Return the (x, y) coordinate for the center point of the cell that contains the specified text.  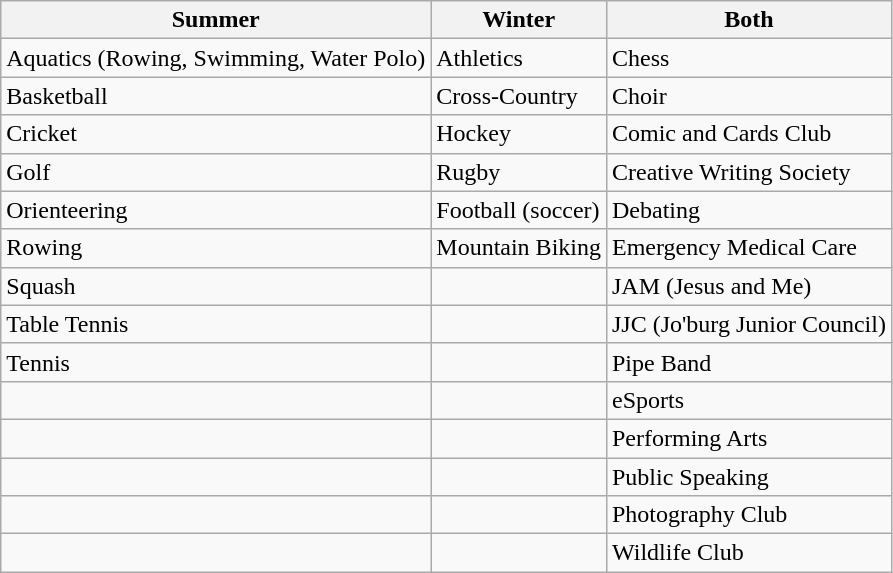
Athletics (519, 58)
Hockey (519, 134)
Cross-Country (519, 96)
Wildlife Club (748, 553)
Winter (519, 20)
Emergency Medical Care (748, 248)
Public Speaking (748, 477)
Comic and Cards Club (748, 134)
Basketball (216, 96)
Choir (748, 96)
Tennis (216, 362)
Both (748, 20)
eSports (748, 400)
Squash (216, 286)
Cricket (216, 134)
Creative Writing Society (748, 172)
Golf (216, 172)
Orienteering (216, 210)
Rowing (216, 248)
Football (soccer) (519, 210)
Debating (748, 210)
Mountain Biking (519, 248)
Table Tennis (216, 324)
Rugby (519, 172)
JAM (Jesus and Me) (748, 286)
Pipe Band (748, 362)
Photography Club (748, 515)
Performing Arts (748, 438)
JJC (Jo'burg Junior Council) (748, 324)
Summer (216, 20)
Aquatics (Rowing, Swimming, Water Polo) (216, 58)
Chess (748, 58)
